For the text-containing cell, return its midpoint in (X, Y) coordinate format. 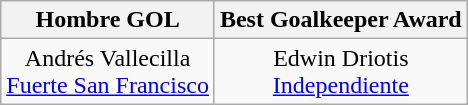
Hombre GOL (108, 20)
Best Goalkeeper Award (340, 20)
Edwin Driotis Independiente (340, 72)
Andrés Vallecilla Fuerte San Francisco (108, 72)
